Identify which cell holds the provided text, then report its (X, Y) central coordinate. 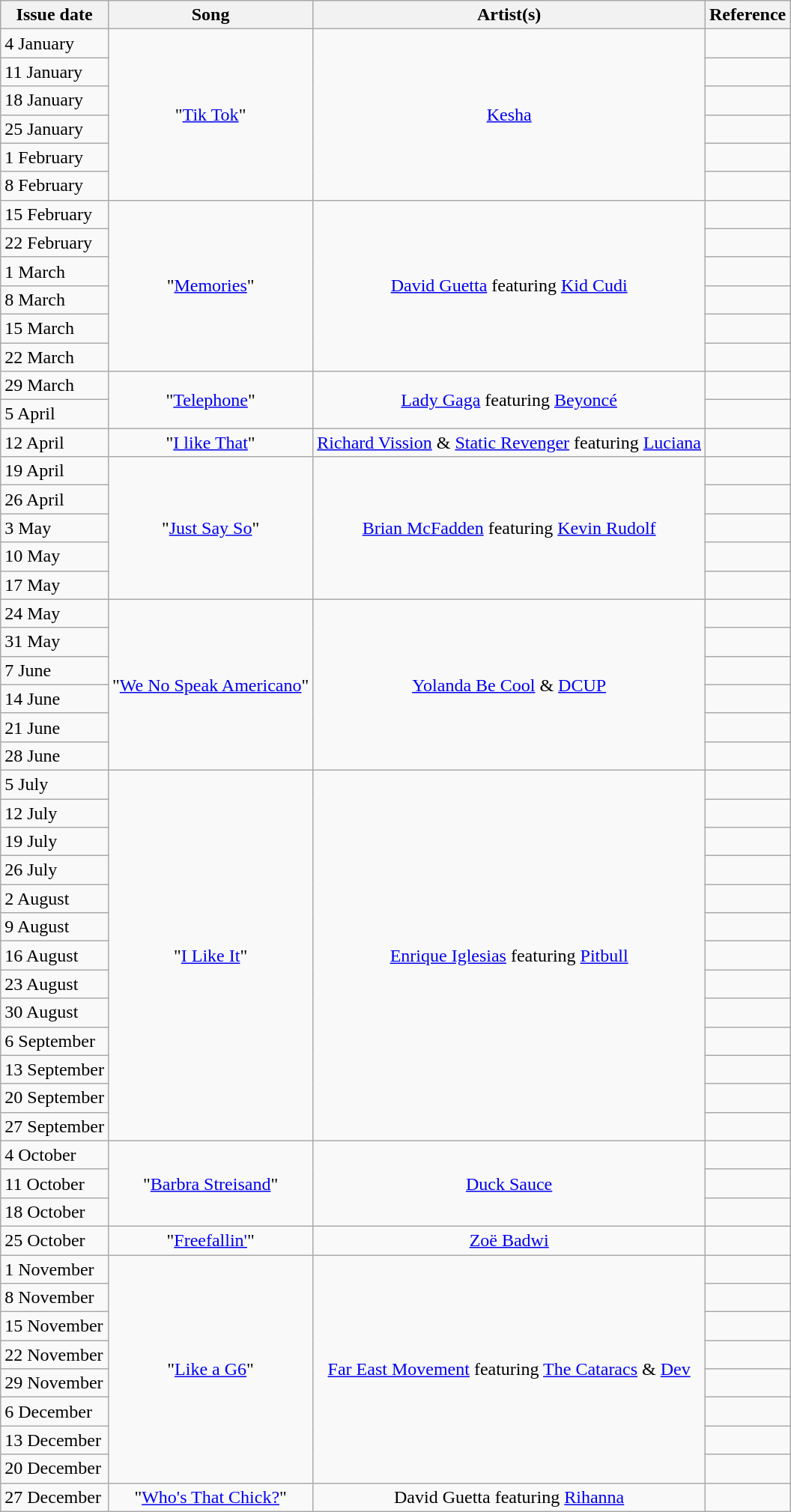
4 January (55, 43)
"I Like It" (210, 956)
25 January (55, 129)
6 December (55, 1412)
Duck Sauce (509, 1183)
6 September (55, 1041)
"I like That" (210, 443)
11 January (55, 72)
16 August (55, 956)
Richard Vission & Static Revenger featuring Luciana (509, 443)
29 March (55, 386)
18 January (55, 100)
5 April (55, 414)
Brian McFadden featuring Kevin Rudolf (509, 528)
12 July (55, 813)
29 November (55, 1383)
22 March (55, 357)
10 May (55, 556)
Far East Movement featuring The Cataracs & Dev (509, 1369)
17 May (55, 585)
13 September (55, 1069)
30 August (55, 1012)
9 August (55, 927)
13 December (55, 1440)
2 August (55, 899)
5 July (55, 784)
Lady Gaga featuring Beyoncé (509, 400)
"Freefallin'" (210, 1240)
"Memories" (210, 285)
27 December (55, 1497)
25 October (55, 1240)
"We No Speak Americano" (210, 684)
12 April (55, 443)
1 March (55, 271)
8 February (55, 186)
20 December (55, 1469)
14 June (55, 699)
22 November (55, 1355)
Artist(s) (509, 15)
1 November (55, 1269)
4 October (55, 1155)
24 May (55, 613)
Song (210, 15)
Zoë Badwi (509, 1240)
19 April (55, 471)
26 July (55, 870)
18 October (55, 1212)
Enrique Iglesias featuring Pitbull (509, 956)
15 March (55, 328)
15 November (55, 1326)
31 May (55, 642)
1 February (55, 157)
"Tik Tok" (210, 115)
8 November (55, 1298)
7 June (55, 670)
David Guetta featuring Kid Cudi (509, 285)
David Guetta featuring Rihanna (509, 1497)
"Who's That Chick?" (210, 1497)
27 September (55, 1126)
Kesha (509, 115)
8 March (55, 300)
Yolanda Be Cool & DCUP (509, 684)
"Just Say So" (210, 528)
"Telephone" (210, 400)
21 June (55, 727)
Reference (748, 15)
20 September (55, 1098)
28 June (55, 756)
3 May (55, 528)
26 April (55, 500)
23 August (55, 984)
22 February (55, 243)
"Like a G6" (210, 1369)
15 February (55, 214)
Issue date (55, 15)
11 October (55, 1183)
"Barbra Streisand" (210, 1183)
19 July (55, 842)
